Output the (x, y) coordinate of the center of the cell containing the given text.  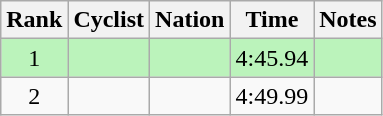
Notes (348, 20)
Rank (34, 20)
Nation (190, 20)
Cyclist (109, 20)
Time (272, 20)
4:45.94 (272, 58)
1 (34, 58)
2 (34, 96)
4:49.99 (272, 96)
